Determine the (X, Y) coordinate at the center of the cell enclosing the given text.  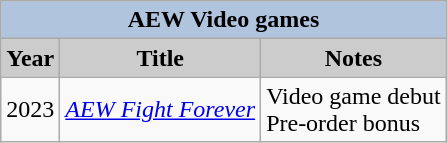
Video game debut Pre-order bonus (354, 110)
Title (160, 58)
Year (30, 58)
Notes (354, 58)
2023 (30, 110)
AEW Fight Forever (160, 110)
AEW Video games (224, 20)
